Return the [X, Y] coordinate for the center point of the cell that contains the specified text.  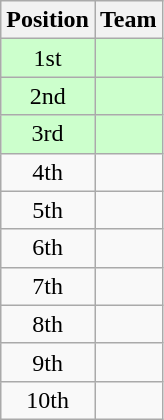
1st [48, 58]
Position [48, 20]
6th [48, 248]
8th [48, 324]
9th [48, 362]
4th [48, 172]
10th [48, 400]
2nd [48, 96]
3rd [48, 134]
5th [48, 210]
Team [128, 20]
7th [48, 286]
